Extract the (x, y) coordinate from the center of the cell holding the provided text.  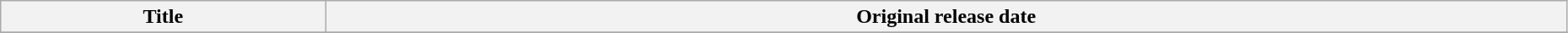
Original release date (946, 17)
Title (164, 17)
